For the text-containing cell, return its midpoint in [X, Y] coordinate format. 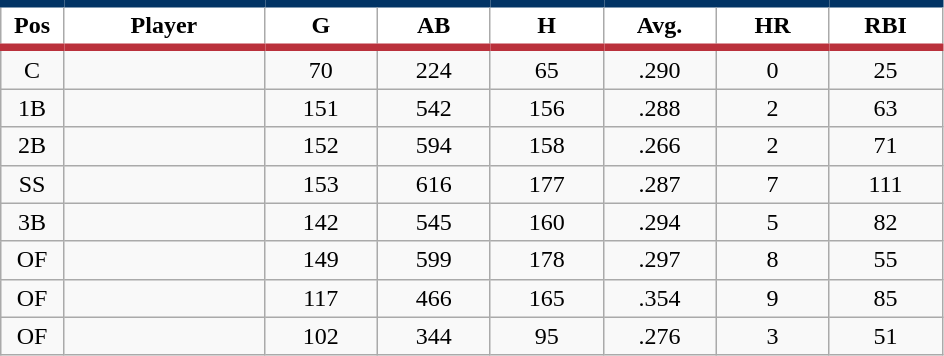
.297 [660, 260]
594 [434, 146]
3 [772, 336]
65 [546, 68]
.276 [660, 336]
160 [546, 222]
102 [320, 336]
8 [772, 260]
9 [772, 298]
.290 [660, 68]
142 [320, 222]
152 [320, 146]
63 [886, 108]
HR [772, 26]
Pos [32, 26]
151 [320, 108]
177 [546, 184]
.266 [660, 146]
95 [546, 336]
156 [546, 108]
165 [546, 298]
0 [772, 68]
71 [886, 146]
153 [320, 184]
178 [546, 260]
RBI [886, 26]
.288 [660, 108]
5 [772, 222]
117 [320, 298]
C [32, 68]
55 [886, 260]
7 [772, 184]
Avg. [660, 26]
3B [32, 222]
70 [320, 68]
G [320, 26]
.294 [660, 222]
AB [434, 26]
.287 [660, 184]
224 [434, 68]
542 [434, 108]
545 [434, 222]
Player [164, 26]
111 [886, 184]
82 [886, 222]
158 [546, 146]
H [546, 26]
149 [320, 260]
2B [32, 146]
85 [886, 298]
1B [32, 108]
SS [32, 184]
344 [434, 336]
466 [434, 298]
.354 [660, 298]
616 [434, 184]
599 [434, 260]
25 [886, 68]
51 [886, 336]
